Identify which cell holds the provided text, then report its (X, Y) central coordinate. 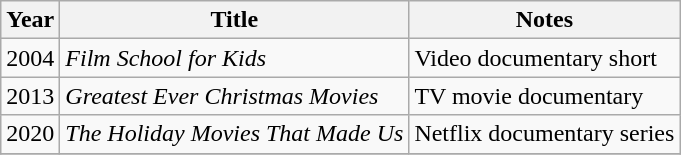
Netflix documentary series (544, 134)
2013 (30, 96)
Year (30, 20)
2004 (30, 58)
Film School for Kids (234, 58)
Video documentary short (544, 58)
2020 (30, 134)
TV movie documentary (544, 96)
Title (234, 20)
The Holiday Movies That Made Us (234, 134)
Notes (544, 20)
Greatest Ever Christmas Movies (234, 96)
